Capture the cell that displays the provided text and extract its (X, Y) central coordinate. 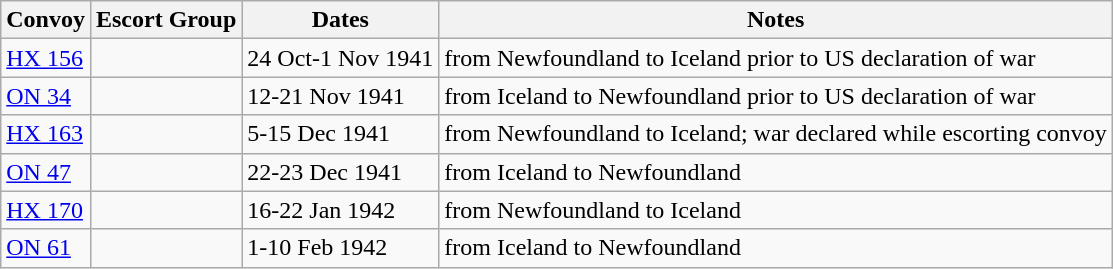
Dates (340, 20)
from Newfoundland to Iceland (776, 210)
HX 163 (46, 134)
HX 170 (46, 210)
5-15 Dec 1941 (340, 134)
from Newfoundland to Iceland; war declared while escorting convoy (776, 134)
16-22 Jan 1942 (340, 210)
from Newfoundland to Iceland prior to US declaration of war (776, 58)
ON 47 (46, 172)
Notes (776, 20)
24 Oct-1 Nov 1941 (340, 58)
22-23 Dec 1941 (340, 172)
Convoy (46, 20)
ON 61 (46, 248)
12-21 Nov 1941 (340, 96)
1-10 Feb 1942 (340, 248)
ON 34 (46, 96)
HX 156 (46, 58)
from Iceland to Newfoundland prior to US declaration of war (776, 96)
Escort Group (166, 20)
